For the text-containing cell, return its midpoint in [x, y] coordinate format. 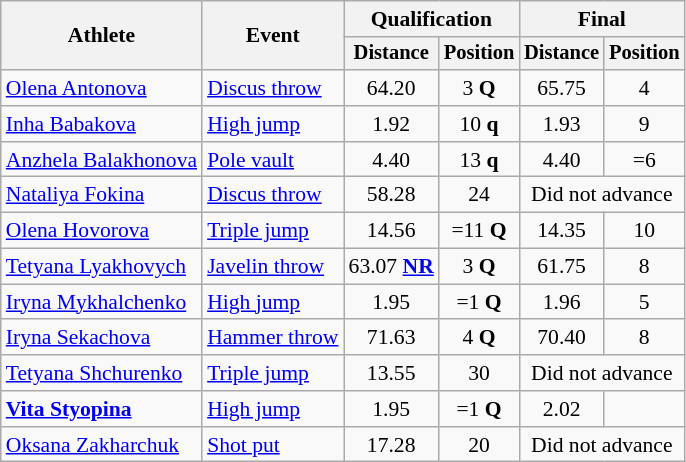
1.96 [562, 302]
63.07 NR [392, 267]
Iryna Mykhalchenko [102, 302]
9 [644, 124]
70.40 [562, 338]
Javelin throw [272, 267]
=6 [644, 160]
Anzhela Balakhonova [102, 160]
Tetyana Lyakhovych [102, 267]
1.93 [562, 124]
71.63 [392, 338]
13 q [479, 160]
Hammer throw [272, 338]
Olena Antonova [102, 88]
Olena Hovorova [102, 231]
=11 Q [479, 231]
Athlete [102, 36]
14.35 [562, 231]
Iryna Sekachova [102, 338]
14.56 [392, 231]
10 [644, 231]
5 [644, 302]
24 [479, 195]
1.92 [392, 124]
Inha Babakova [102, 124]
30 [479, 373]
10 q [479, 124]
65.75 [562, 88]
4 Q [479, 338]
13.55 [392, 373]
Nataliya Fokina [102, 195]
Event [272, 36]
Pole vault [272, 160]
Final [602, 19]
61.75 [562, 267]
4 [644, 88]
Qualification [432, 19]
2.02 [562, 409]
58.28 [392, 195]
64.20 [392, 88]
Tetyana Shchurenko [102, 373]
Vita Styopina [102, 409]
